Pinpoint the cell where the given text exists, returning its (x, y) midpoint coordinate. 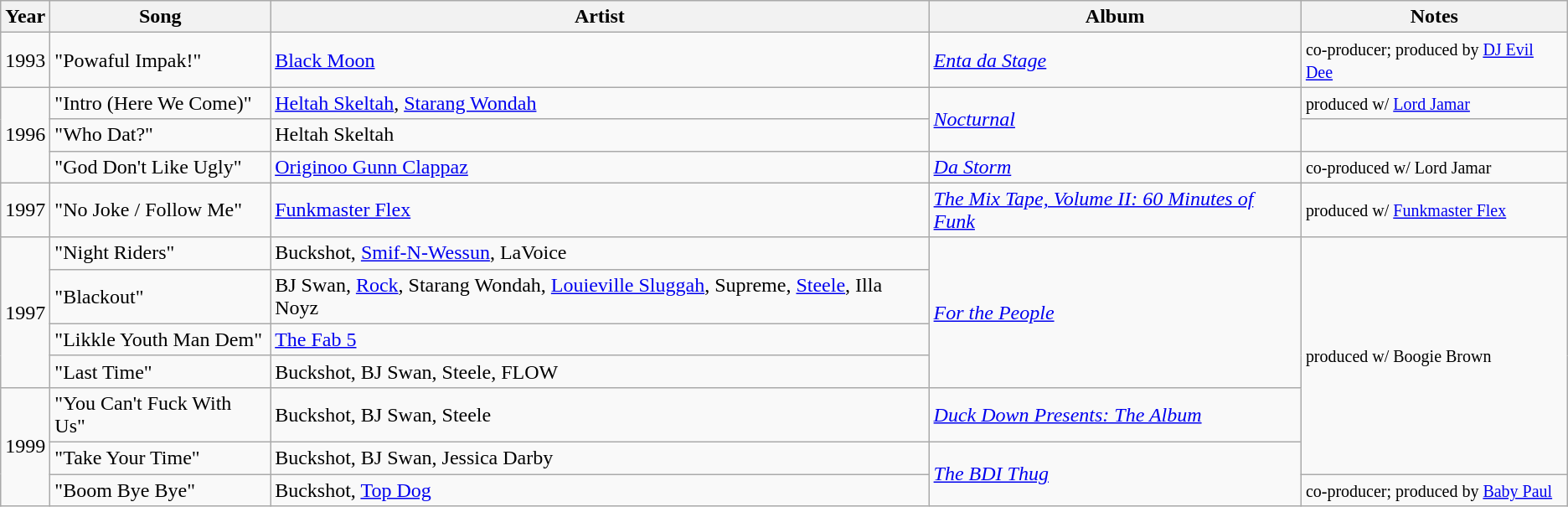
Da Storm (1115, 167)
"You Can't Fuck With Us" (161, 414)
Buckshot, Smif-N-Wessun, LaVoice (600, 253)
"Last Time" (161, 371)
The Mix Tape, Volume II: 60 Minutes of Funk (1115, 210)
Black Moon (600, 60)
For the People (1115, 312)
Buckshot, BJ Swan, Jessica Darby (600, 458)
Buckshot, Top Dog (600, 490)
Notes (1434, 17)
"Who Dat?" (161, 135)
The BDI Thug (1115, 473)
"Take Your Time" (161, 458)
Heltah Skeltah, Starang Wondah (600, 103)
1996 (25, 135)
The Fab 5 (600, 339)
Originoo Gunn Clappaz (600, 167)
Year (25, 17)
produced w/ Funkmaster Flex (1434, 210)
Funkmaster Flex (600, 210)
1999 (25, 446)
Nocturnal (1115, 119)
co-producer; produced by Baby Paul (1434, 490)
"Boom Bye Bye" (161, 490)
"Intro (Here We Come)" (161, 103)
Buckshot, BJ Swan, Steele, FLOW (600, 371)
produced w/ Lord Jamar (1434, 103)
co-produced w/ Lord Jamar (1434, 167)
Enta da Stage (1115, 60)
co-producer; produced by DJ Evil Dee (1434, 60)
"No Joke / Follow Me" (161, 210)
Song (161, 17)
"Night Riders" (161, 253)
Artist (600, 17)
Duck Down Presents: The Album (1115, 414)
Buckshot, BJ Swan, Steele (600, 414)
"Likkle Youth Man Dem" (161, 339)
"Blackout" (161, 297)
"God Don't Like Ugly" (161, 167)
BJ Swan, Rock, Starang Wondah, Louieville Sluggah, Supreme, Steele, Illa Noyz (600, 297)
Album (1115, 17)
1993 (25, 60)
produced w/ Boogie Brown (1434, 355)
Heltah Skeltah (600, 135)
"Powaful Impak!" (161, 60)
